Pinpoint the cell where the given text exists, returning its [x, y] midpoint coordinate. 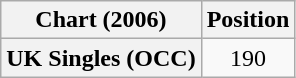
UK Singles (OCC) [101, 58]
190 [248, 58]
Position [248, 20]
Chart (2006) [101, 20]
